Capture the cell that displays the provided text and extract its [x, y] central coordinate. 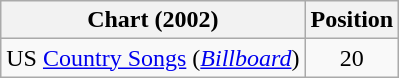
20 [352, 58]
Chart (2002) [153, 20]
Position [352, 20]
US Country Songs (Billboard) [153, 58]
